Search for the cell housing the specified text and yield its [X, Y] center coordinate. 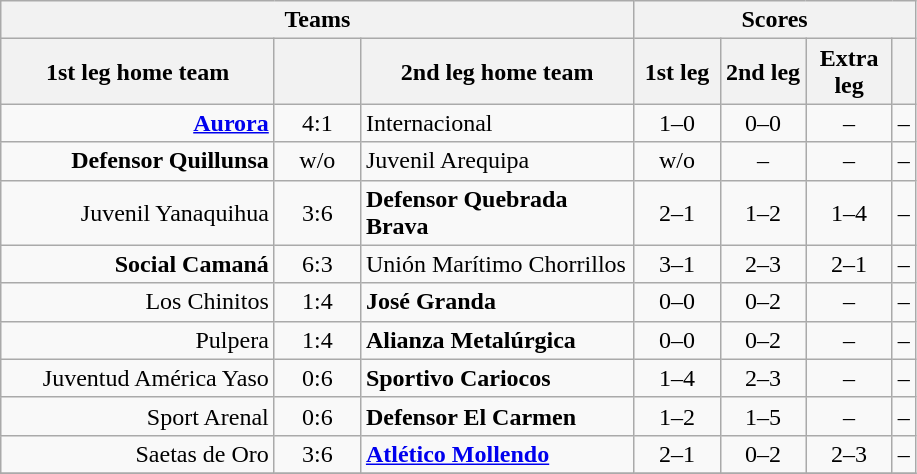
6:3 [317, 264]
3–1 [677, 264]
1st leg home team [138, 72]
1–5 [763, 416]
Juvenil Yanaquihua [138, 212]
Extra leg [849, 72]
Saetas de Oro [138, 454]
Aurora [138, 123]
Alianza Metalúrgica [497, 340]
Sportivo Cariocos [497, 378]
4:1 [317, 123]
Scores [774, 20]
Unión Marítimo Chorrillos [497, 264]
Los Chinitos [138, 302]
Defensor El Carmen [497, 416]
Social Camaná [138, 264]
José Granda [497, 302]
2nd leg [763, 72]
Defensor Quebrada Brava [497, 212]
Defensor Quillunsa [138, 161]
Teams [318, 20]
1st leg [677, 72]
Juventud América Yaso [138, 378]
2nd leg home team [497, 72]
1–0 [677, 123]
Internacional [497, 123]
Atlético Mollendo [497, 454]
Sport Arenal [138, 416]
Pulpera [138, 340]
Juvenil Arequipa [497, 161]
